For the text-containing cell, return its midpoint in (X, Y) coordinate format. 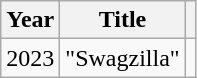
Year (30, 20)
"Swagzilla" (122, 58)
Title (122, 20)
2023 (30, 58)
